Detect which cell encompasses the target text, then output its [X, Y] center coordinate. 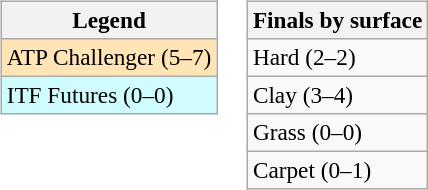
Carpet (0–1) [337, 171]
Grass (0–0) [337, 133]
ATP Challenger (5–7) [108, 57]
Clay (3–4) [337, 95]
Hard (2–2) [337, 57]
Finals by surface [337, 20]
ITF Futures (0–0) [108, 95]
Legend [108, 20]
